Pinpoint the cell where the given text exists, returning its (x, y) midpoint coordinate. 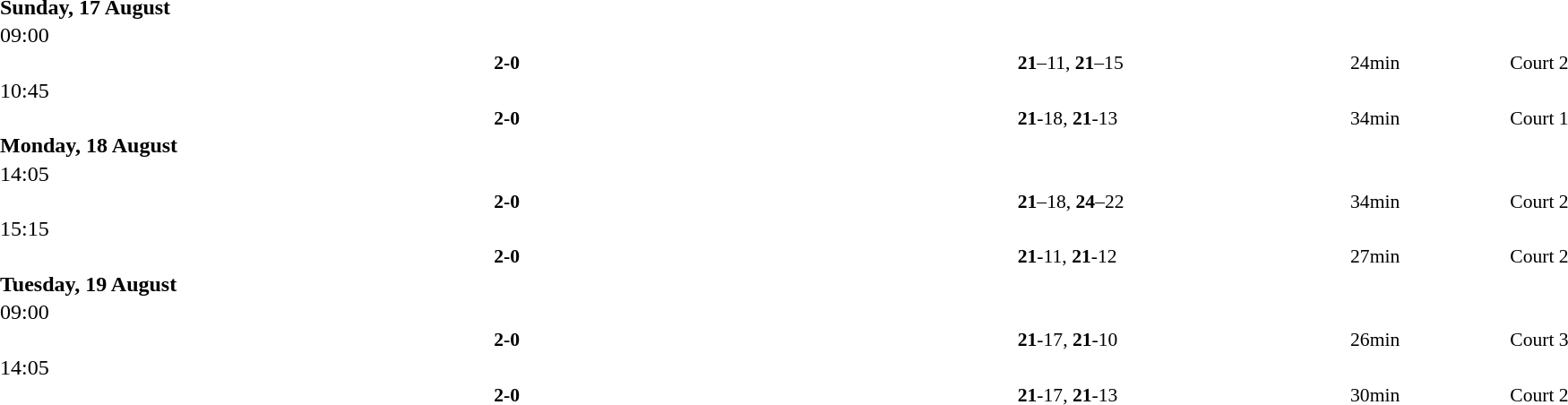
26min (1428, 340)
21-17, 21-10 (1182, 340)
27min (1428, 256)
21–18, 24–22 (1182, 201)
24min (1428, 63)
21–11, 21–15 (1182, 63)
21-18, 21-13 (1182, 118)
21-11, 21-12 (1182, 256)
